Determine the (X, Y) coordinate at the center of the cell enclosing the given text.  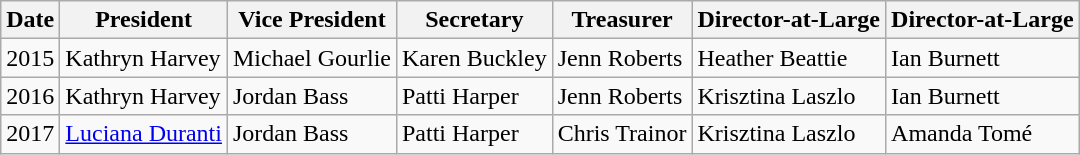
Secretary (474, 20)
Treasurer (622, 20)
Luciana Duranti (144, 134)
Amanda Tomé (983, 134)
2016 (30, 96)
Date (30, 20)
Karen Buckley (474, 58)
2017 (30, 134)
Michael Gourlie (312, 58)
Chris Trainor (622, 134)
Heather Beattie (789, 58)
Vice President (312, 20)
2015 (30, 58)
President (144, 20)
